Output the (x, y) coordinate of the center of the cell containing the given text.  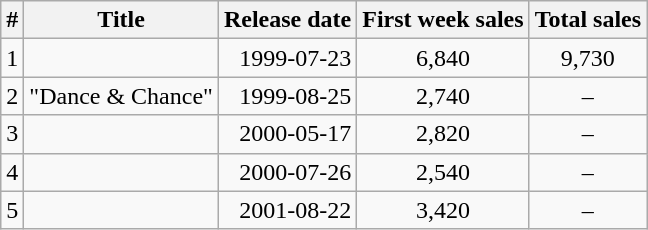
5 (12, 210)
1 (12, 58)
3 (12, 134)
Release date (287, 20)
"Dance & Chance" (122, 96)
First week sales (443, 20)
2,540 (443, 172)
2,740 (443, 96)
2,820 (443, 134)
2000-07-26 (287, 172)
# (12, 20)
1999-07-23 (287, 58)
2 (12, 96)
Total sales (588, 20)
9,730 (588, 58)
6,840 (443, 58)
4 (12, 172)
1999-08-25 (287, 96)
Title (122, 20)
2000-05-17 (287, 134)
3,420 (443, 210)
2001-08-22 (287, 210)
